Scan for the cell matching the given text and deliver its [x, y] coordinate at center. 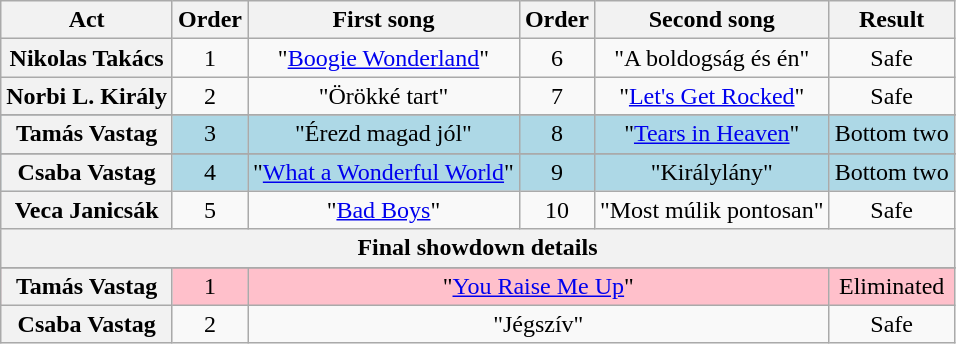
"What a Wonderful World" [384, 172]
Eliminated [892, 286]
10 [556, 210]
"Királylány" [712, 172]
First song [384, 20]
"Most múlik pontosan" [712, 210]
"Érezd magad jól" [384, 134]
"Boogie Wonderland" [384, 58]
Result [892, 20]
9 [556, 172]
Second song [712, 20]
7 [556, 96]
"Let's Get Rocked" [712, 96]
Norbi L. Király [87, 96]
4 [210, 172]
"A boldogság és én" [712, 58]
"Tears in Heaven" [712, 134]
5 [210, 210]
"Jégszív" [539, 324]
6 [556, 58]
Act [87, 20]
Final showdown details [478, 248]
"Örökké tart" [384, 96]
"Bad Boys" [384, 210]
Nikolas Takács [87, 58]
3 [210, 134]
Veca Janicsák [87, 210]
"You Raise Me Up" [539, 286]
8 [556, 134]
